From the cell containing the given text, extract its center point as [X, Y] coordinate. 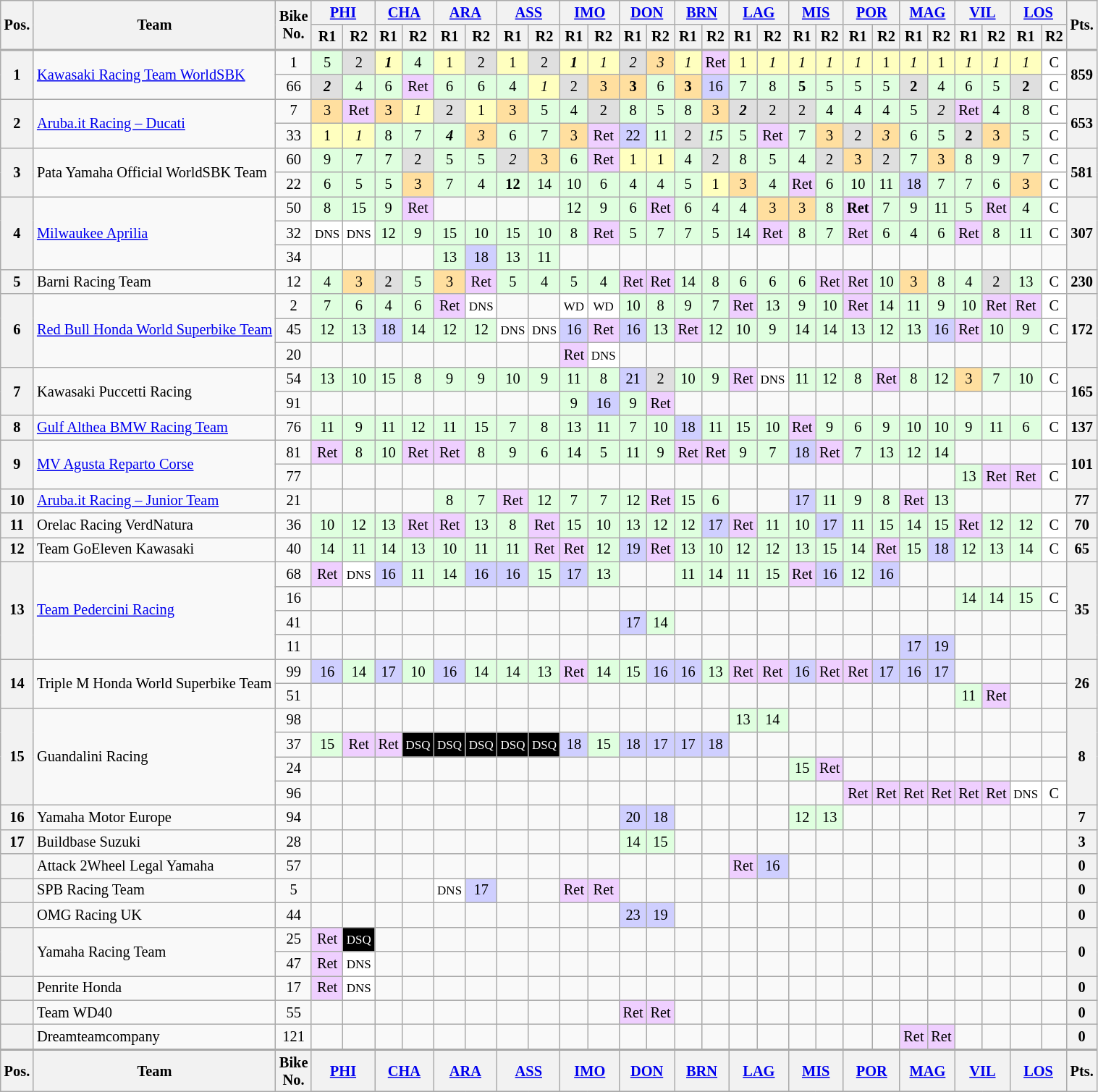
66 [294, 87]
Team GoEleven Kawasaki [155, 549]
MV Agusta Reparto Corse [155, 465]
57 [294, 866]
34 [294, 257]
47 [294, 963]
Red Bull Honda World Superbike Team [155, 330]
SPB Racing Team [155, 890]
28 [294, 842]
137 [1082, 428]
Barni Racing Team [155, 282]
Triple M Honda World Superbike Team [155, 683]
Gulf Althea BMW Racing Team [155, 428]
99 [294, 672]
101 [1082, 465]
172 [1082, 330]
Milwaukee Aprilia [155, 233]
70 [1082, 525]
44 [294, 915]
307 [1082, 233]
45 [294, 330]
94 [294, 817]
Aruba.it Racing – Junior Team [155, 501]
81 [294, 452]
Buildbase Suzuki [155, 842]
Orelac Racing VerdNatura [155, 525]
91 [294, 403]
581 [1082, 172]
36 [294, 525]
40 [294, 549]
60 [294, 160]
98 [294, 720]
32 [294, 233]
Team Pedercini Racing [155, 611]
96 [294, 793]
Pata Yamaha Official WorldSBK Team [155, 172]
Team WD40 [155, 1012]
Aruba.it Racing – Ducati [155, 123]
OMG Racing UK [155, 915]
Yamaha Motor Europe [155, 817]
76 [294, 428]
Kawasaki Puccetti Racing [155, 391]
68 [294, 574]
41 [294, 622]
35 [1082, 611]
230 [1082, 282]
26 [1082, 683]
Dreamteamcompany [155, 1036]
50 [294, 208]
54 [294, 379]
165 [1082, 391]
Kawasaki Racing Team WorldSBK [155, 74]
Attack 2Wheel Legal Yamaha [155, 866]
51 [294, 695]
859 [1082, 74]
37 [294, 745]
Yamaha Racing Team [155, 951]
33 [294, 135]
24 [294, 769]
25 [294, 939]
121 [294, 1036]
Penrite Honda [155, 988]
653 [1082, 123]
Guandalini Racing [155, 757]
65 [1082, 549]
55 [294, 1012]
23 [633, 915]
